Pinpoint the cell where the given text exists, returning its (x, y) midpoint coordinate. 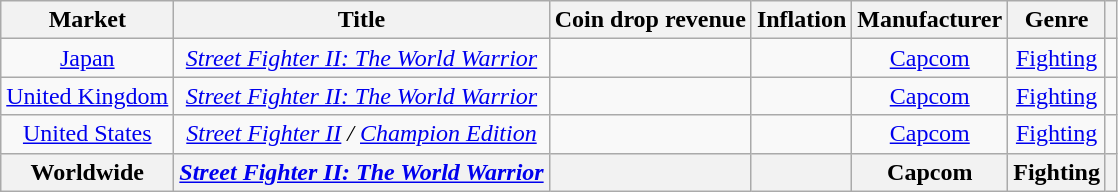
United States (88, 134)
Worldwide (88, 172)
Japan (88, 58)
Market (88, 20)
Inflation (801, 20)
Manufacturer (930, 20)
Street Fighter II / Champion Edition (362, 134)
Coin drop revenue (650, 20)
United Kingdom (88, 96)
Title (362, 20)
Genre (1057, 20)
